Determine the [X, Y] coordinate at the center of the cell enclosing the given text.  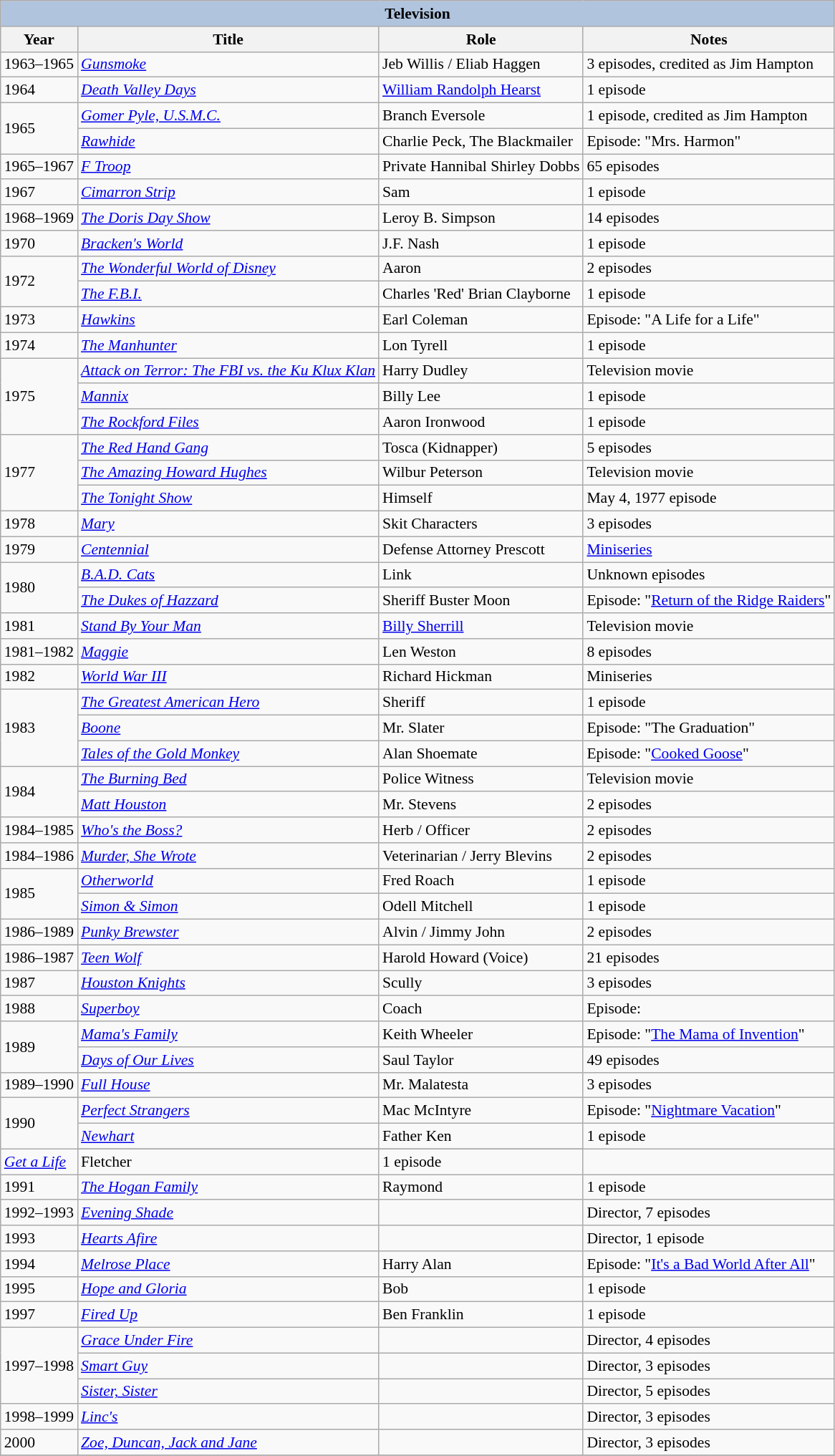
65 episodes [709, 167]
1973 [39, 320]
Episode: "The Mama of Invention" [709, 1034]
49 episodes [709, 1060]
Odell Mitchell [481, 907]
Richard Hickman [481, 677]
Mac McIntyre [481, 1111]
The Greatest American Hero [228, 703]
Raymond [481, 1187]
Police Witness [481, 779]
1978 [39, 524]
Get a Life [39, 1162]
Herb / Officer [481, 830]
Year [39, 39]
Evening Shade [228, 1213]
Keith Wheeler [481, 1034]
1998–1999 [39, 1417]
1981 [39, 626]
Director, 4 episodes [709, 1341]
The Dukes of Hazzard [228, 601]
1975 [39, 397]
The Tonight Show [228, 498]
Harold Howard (Voice) [481, 958]
1964 [39, 90]
The Doris Day Show [228, 218]
Stand By Your Man [228, 626]
The Wonderful World of Disney [228, 269]
Death Valley Days [228, 90]
Notes [709, 39]
Mary [228, 524]
Superboy [228, 1009]
1968–1969 [39, 218]
Centennial [228, 549]
Aaron [481, 269]
1980 [39, 587]
1984 [39, 792]
Gunsmoke [228, 64]
Maggie [228, 652]
Days of Our Lives [228, 1060]
Fired Up [228, 1315]
Aaron Ironwood [481, 422]
1991 [39, 1187]
Episode: "Mrs. Harmon" [709, 141]
The F.B.I. [228, 294]
Who's the Boss? [228, 830]
1990 [39, 1123]
2000 [39, 1442]
Mama's Family [228, 1034]
Sister, Sister [228, 1392]
William Randolph Hearst [481, 90]
Grace Under Fire [228, 1341]
Scully [481, 983]
1997–1998 [39, 1366]
Title [228, 39]
Link [481, 575]
5 episodes [709, 448]
Director, 1 episode [709, 1238]
Role [481, 39]
1994 [39, 1264]
1985 [39, 894]
Fred Roach [481, 881]
Skit Characters [481, 524]
Episode: "Nightmare Vacation" [709, 1111]
Zoe, Duncan, Jack and Jane [228, 1442]
Harry Alan [481, 1264]
B.A.D. Cats [228, 575]
Episode: [709, 1009]
Fletcher [228, 1162]
Billy Sherrill [481, 626]
Defense Attorney Prescott [481, 549]
Sheriff [481, 703]
1995 [39, 1289]
Simon & Simon [228, 907]
Coach [481, 1009]
14 episodes [709, 218]
Mr. Stevens [481, 805]
3 episodes, credited as Jim Hampton [709, 64]
Melrose Place [228, 1264]
8 episodes [709, 652]
Bob [481, 1289]
Mr. Malatesta [481, 1085]
Hawkins [228, 320]
1970 [39, 244]
Newhart [228, 1137]
Full House [228, 1085]
Saul Taylor [481, 1060]
Hearts Afire [228, 1238]
Mannix [228, 397]
1984–1986 [39, 856]
Episode: "It's a Bad World After All" [709, 1264]
Alvin / Jimmy John [481, 932]
Tosca (Kidnapper) [481, 448]
Matt Houston [228, 805]
Father Ken [481, 1137]
1988 [39, 1009]
Bracken's World [228, 244]
Sheriff Buster Moon [481, 601]
Smart Guy [228, 1366]
1986–1987 [39, 958]
Hope and Gloria [228, 1289]
1992–1993 [39, 1213]
F Troop [228, 167]
21 episodes [709, 958]
Perfect Strangers [228, 1111]
World War III [228, 677]
1986–1989 [39, 932]
1967 [39, 193]
Murder, She Wrote [228, 856]
Jeb Willis / Eliab Haggen [481, 64]
The Amazing Howard Hughes [228, 473]
Otherworld [228, 881]
Ben Franklin [481, 1315]
Charlie Peck, The Blackmailer [481, 141]
Lon Tyrell [481, 345]
Veterinarian / Jerry Blevins [481, 856]
Tales of the Gold Monkey [228, 753]
Cimarron Strip [228, 193]
The Red Hand Gang [228, 448]
1989 [39, 1047]
1982 [39, 677]
Houston Knights [228, 983]
1965 [39, 129]
Wilbur Peterson [481, 473]
Television [418, 14]
1997 [39, 1315]
Episode: "Cooked Goose" [709, 753]
Attack on Terror: The FBI vs. the Ku Klux Klan [228, 371]
1965–1967 [39, 167]
Rawhide [228, 141]
Earl Coleman [481, 320]
1979 [39, 549]
Private Hannibal Shirley Dobbs [481, 167]
Mr. Slater [481, 728]
The Rockford Files [228, 422]
Episode: "Return of the Ridge Raiders" [709, 601]
Linc's [228, 1417]
1963–1965 [39, 64]
1981–1982 [39, 652]
The Burning Bed [228, 779]
1 episode, credited as Jim Hampton [709, 116]
Himself [481, 498]
Gomer Pyle, U.S.M.C. [228, 116]
Billy Lee [481, 397]
Episode: "The Graduation" [709, 728]
Boone [228, 728]
Len Weston [481, 652]
1983 [39, 728]
1984–1985 [39, 830]
J.F. Nash [481, 244]
Leroy B. Simpson [481, 218]
Branch Eversole [481, 116]
1987 [39, 983]
The Manhunter [228, 345]
Charles 'Red' Brian Clayborne [481, 294]
Teen Wolf [228, 958]
Director, 5 episodes [709, 1392]
1974 [39, 345]
The Hogan Family [228, 1187]
Director, 7 episodes [709, 1213]
Sam [481, 193]
Unknown episodes [709, 575]
1989–1990 [39, 1085]
Episode: "A Life for a Life" [709, 320]
Harry Dudley [481, 371]
1977 [39, 473]
Alan Shoemate [481, 753]
Punky Brewster [228, 932]
1993 [39, 1238]
1972 [39, 281]
May 4, 1977 episode [709, 498]
